For the text-containing cell, return its midpoint in (X, Y) coordinate format. 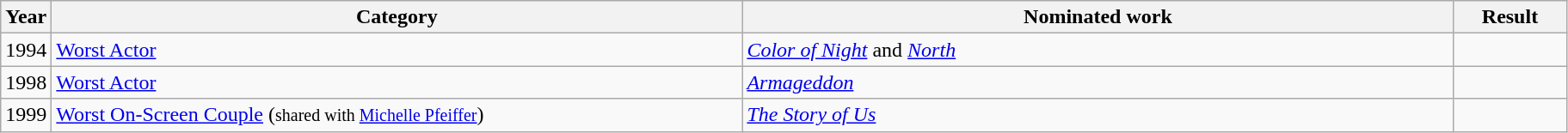
1998 (26, 82)
1994 (26, 50)
The Story of Us (1098, 115)
Result (1510, 17)
Color of Night and North (1098, 50)
Armageddon (1098, 82)
1999 (26, 115)
Category (397, 17)
Year (26, 17)
Nominated work (1098, 17)
Worst On-Screen Couple (shared with Michelle Pfeiffer) (397, 115)
